Return [x, y] of the center of cell containing provided text 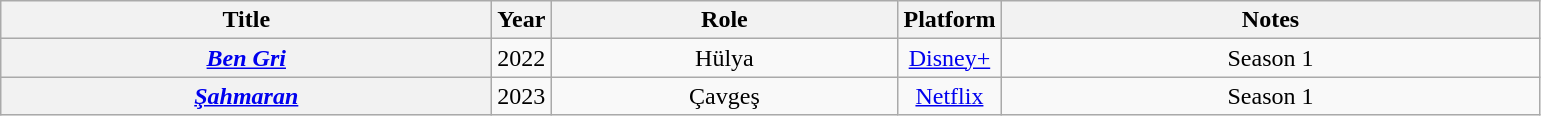
Role [724, 20]
Platform [950, 20]
Year [522, 20]
Netflix [950, 96]
Şahmaran [246, 96]
Notes [1270, 20]
Hülya [724, 58]
Ben Gri [246, 58]
2022 [522, 58]
Disney+ [950, 58]
Çavgeş [724, 96]
2023 [522, 96]
Title [246, 20]
